Identify which cell holds the provided text, then report its [x, y] central coordinate. 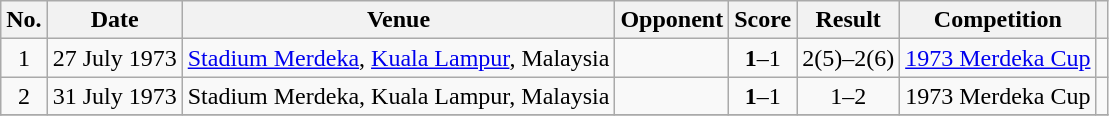
No. [24, 20]
2 [24, 96]
27 July 1973 [114, 58]
31 July 1973 [114, 96]
Competition [998, 20]
Result [848, 20]
2(5)–2(6) [848, 58]
Score [763, 20]
1 [24, 58]
1–2 [848, 96]
Opponent [672, 20]
Date [114, 20]
Venue [398, 20]
